Extract the (X, Y) coordinate from the center of the cell holding the provided text.  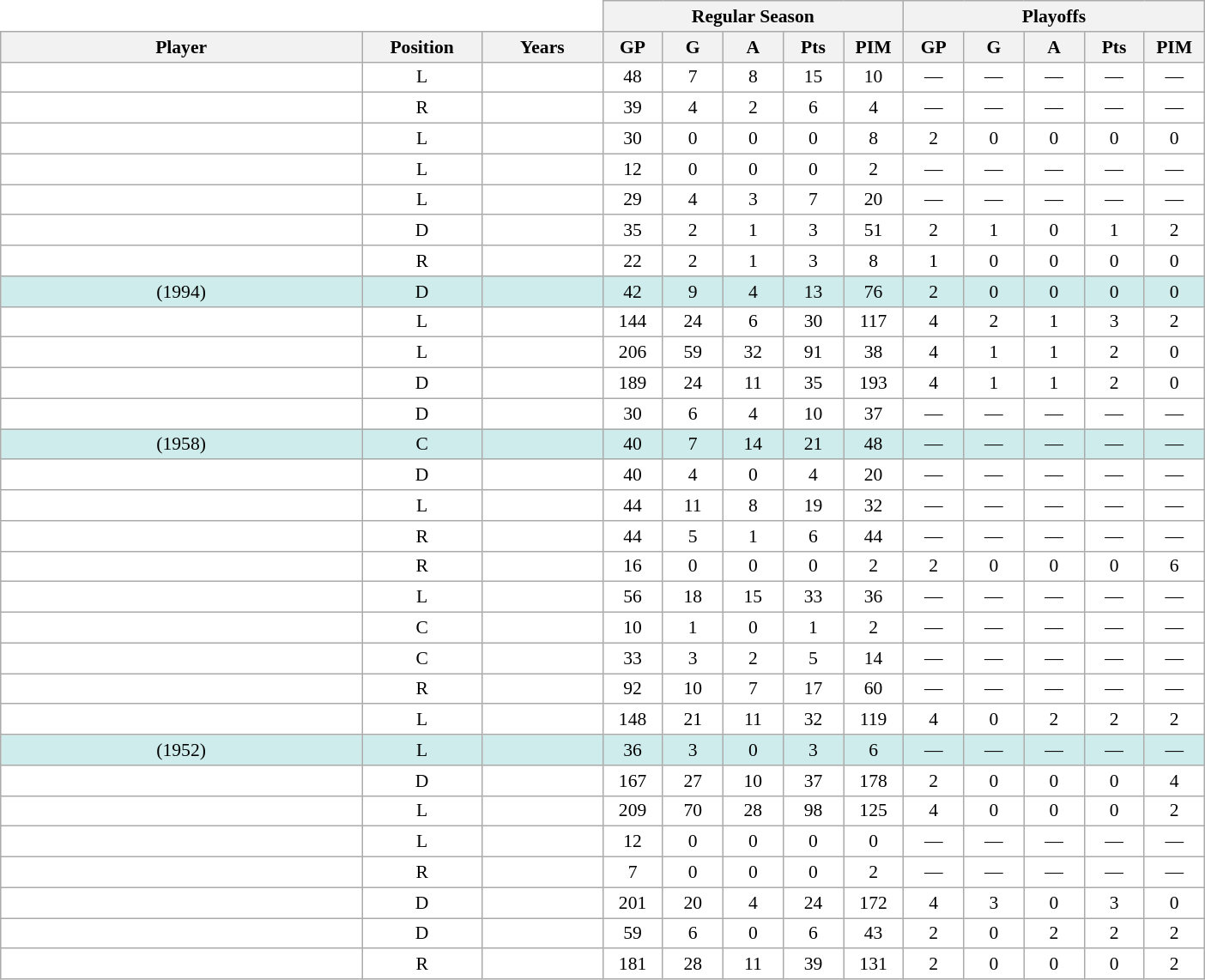
209 (633, 811)
189 (633, 384)
125 (873, 811)
9 (693, 292)
167 (633, 781)
117 (873, 322)
(1994) (182, 292)
Regular Season (754, 16)
17 (813, 689)
119 (873, 720)
13 (813, 292)
206 (633, 353)
76 (873, 292)
131 (873, 965)
Years (542, 47)
38 (873, 353)
19 (813, 505)
42 (633, 292)
92 (633, 689)
201 (633, 903)
193 (873, 384)
Playoffs (1054, 16)
98 (813, 811)
91 (813, 353)
56 (633, 597)
Player (182, 47)
27 (693, 781)
22 (633, 261)
Position (422, 47)
181 (633, 965)
43 (873, 934)
148 (633, 720)
(1952) (182, 750)
178 (873, 781)
60 (873, 689)
(1958) (182, 445)
16 (633, 566)
172 (873, 903)
29 (633, 200)
51 (873, 231)
70 (693, 811)
18 (693, 597)
144 (633, 322)
